Return the (X, Y) coordinate for the center point of the cell that contains the specified text.  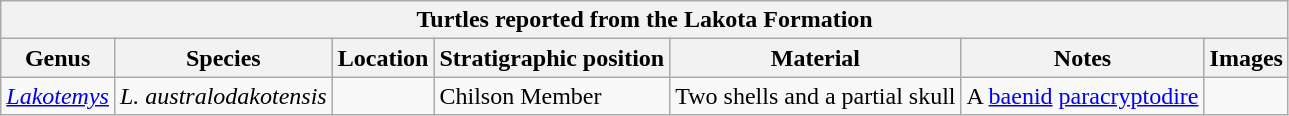
Two shells and a partial skull (816, 96)
Turtles reported from the Lakota Formation (645, 20)
Material (816, 58)
Chilson Member (552, 96)
Lakotemys (58, 96)
Genus (58, 58)
A baenid paracryptodire (1082, 96)
Stratigraphic position (552, 58)
Location (383, 58)
Images (1246, 58)
Notes (1082, 58)
Species (223, 58)
L. australodakotensis (223, 96)
